Pinpoint the cell where the given text exists, returning its [x, y] midpoint coordinate. 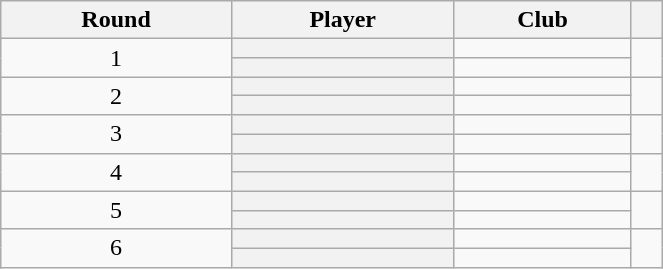
1 [116, 58]
Player [342, 20]
Round [116, 20]
2 [116, 96]
3 [116, 134]
6 [116, 248]
Club [542, 20]
5 [116, 210]
4 [116, 172]
